Detect which cell encompasses the target text, then output its [X, Y] center coordinate. 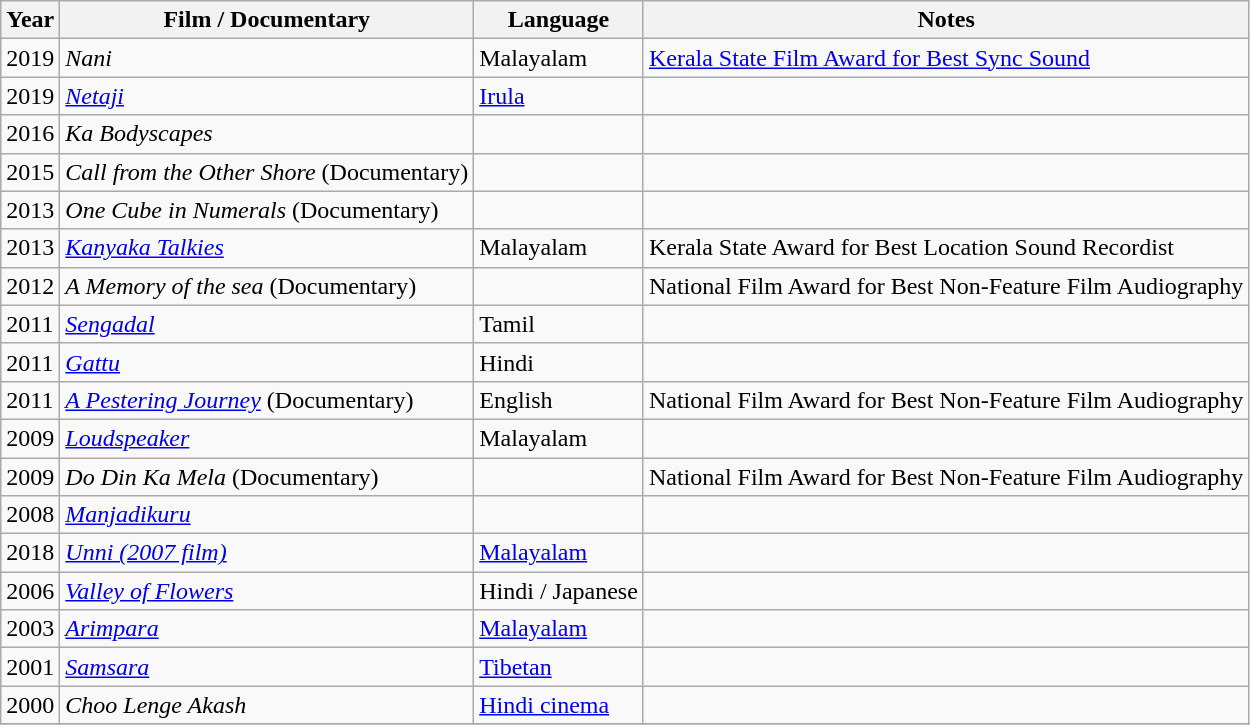
Do Din Ka Mela (Documentary) [267, 477]
Notes [946, 20]
Kanyaka Talkies [267, 248]
Hindi cinema [559, 705]
2008 [30, 515]
Hindi / Japanese [559, 591]
Year [30, 20]
English [559, 400]
2001 [30, 667]
Sengadal [267, 324]
2016 [30, 134]
Film / Documentary [267, 20]
Arimpara [267, 629]
Tamil [559, 324]
2015 [30, 172]
2012 [30, 286]
Tibetan [559, 667]
Kerala State Film Award for Best Sync Sound [946, 58]
Unni (2007 film) [267, 553]
Netaji [267, 96]
Samsara [267, 667]
Choo Lenge Akash [267, 705]
Loudspeaker [267, 438]
Call from the Other Shore (Documentary) [267, 172]
A Memory of the sea (Documentary) [267, 286]
Kerala State Award for Best Location Sound Recordist [946, 248]
2003 [30, 629]
Irula [559, 96]
Ka Bodyscapes [267, 134]
Nani [267, 58]
Hindi [559, 362]
One Cube in Numerals (Documentary) [267, 210]
2018 [30, 553]
2000 [30, 705]
Language [559, 20]
Gattu [267, 362]
A Pestering Journey (Documentary) [267, 400]
Manjadikuru [267, 515]
Valley of Flowers [267, 591]
2006 [30, 591]
